Extract the [x, y] coordinate from the center of the cell holding the provided text.  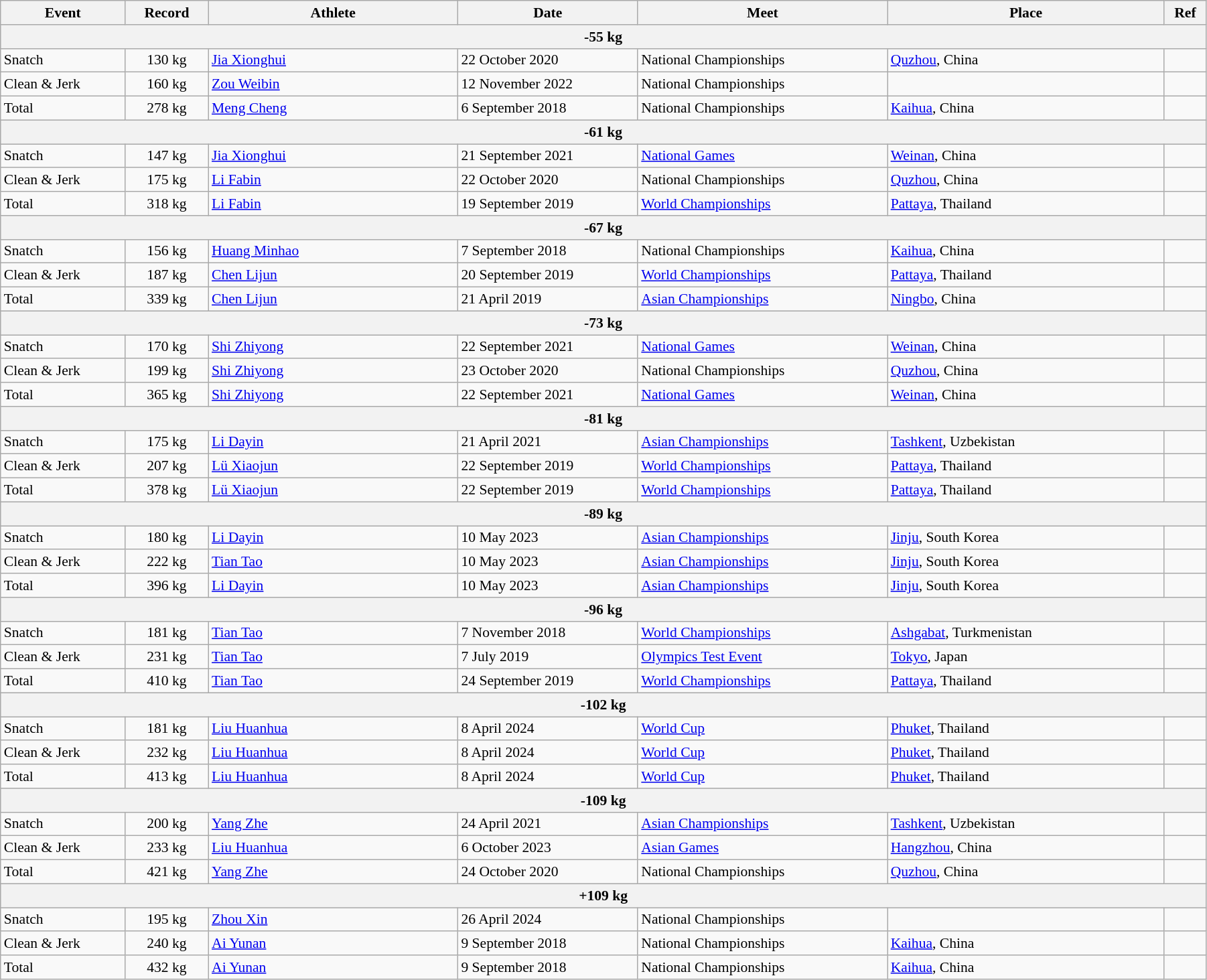
-109 kg [603, 800]
-55 kg [603, 37]
199 kg [167, 371]
222 kg [167, 562]
200 kg [167, 824]
Asian Games [762, 848]
233 kg [167, 848]
Date [548, 13]
Meng Cheng [333, 109]
318 kg [167, 204]
Ningbo, China [1026, 299]
Event [63, 13]
378 kg [167, 490]
160 kg [167, 84]
26 April 2024 [548, 920]
156 kg [167, 251]
7 September 2018 [548, 251]
Record [167, 13]
Ashgabat, Turkmenistan [1026, 633]
Olympics Test Event [762, 657]
Zhou Xin [333, 920]
Zou Weibin [333, 84]
+109 kg [603, 896]
Meet [762, 13]
-73 kg [603, 323]
7 July 2019 [548, 657]
170 kg [167, 347]
23 October 2020 [548, 371]
Tokyo, Japan [1026, 657]
147 kg [167, 156]
20 September 2019 [548, 275]
24 April 2021 [548, 824]
413 kg [167, 776]
Huang Minhao [333, 251]
207 kg [167, 466]
Place [1026, 13]
231 kg [167, 657]
7 November 2018 [548, 633]
396 kg [167, 585]
Athlete [333, 13]
180 kg [167, 538]
339 kg [167, 299]
432 kg [167, 967]
21 September 2021 [548, 156]
-89 kg [603, 514]
6 September 2018 [548, 109]
240 kg [167, 944]
410 kg [167, 681]
-96 kg [603, 610]
-102 kg [603, 705]
-61 kg [603, 132]
6 October 2023 [548, 848]
195 kg [167, 920]
187 kg [167, 275]
19 September 2019 [548, 204]
21 April 2021 [548, 442]
Hangzhou, China [1026, 848]
12 November 2022 [548, 84]
21 April 2019 [548, 299]
Ref [1185, 13]
-81 kg [603, 419]
-67 kg [603, 228]
365 kg [167, 395]
232 kg [167, 753]
24 September 2019 [548, 681]
278 kg [167, 109]
421 kg [167, 872]
130 kg [167, 60]
24 October 2020 [548, 872]
